Extract the [x, y] coordinate from the center of the cell holding the provided text.  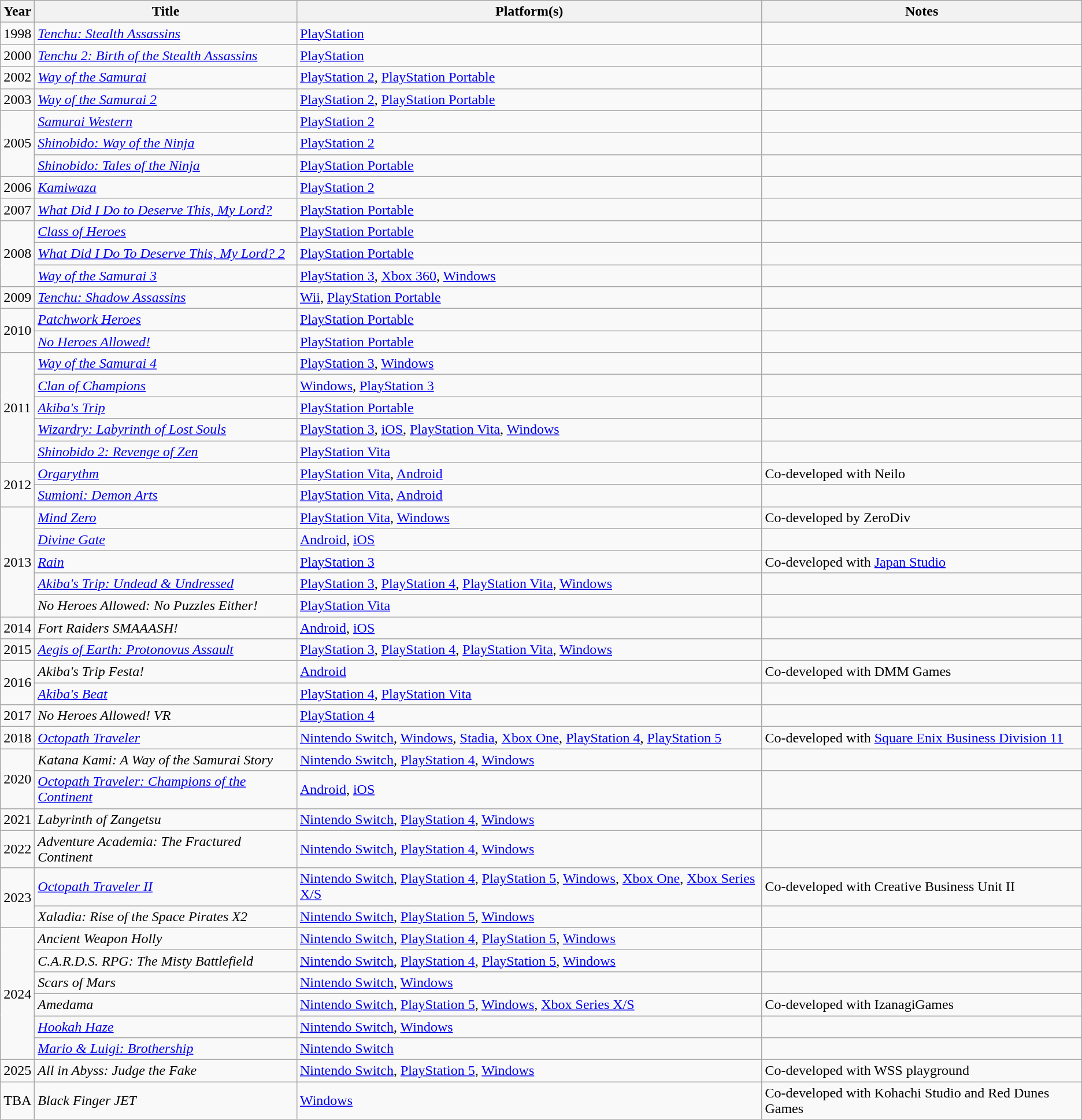
Co-developed with Neilo [921, 474]
Fort Raiders SMAAASH! [166, 627]
Akiba's Trip Festa! [166, 672]
PlayStation 3, Xbox 360, Windows [529, 276]
Tenchu 2: Birth of the Stealth Assassins [166, 56]
2008 [17, 253]
Way of the Samurai 2 [166, 99]
Nintendo Switch, Windows, Stadia, Xbox One, PlayStation 4, PlayStation 5 [529, 738]
2012 [17, 485]
Black Finger JET [166, 1101]
Octopath Traveler II [166, 887]
Orgarythm [166, 474]
Octopath Traveler: Champions of the Continent [166, 790]
2000 [17, 56]
Akiba's Beat [166, 694]
2018 [17, 738]
Way of the Samurai 4 [166, 364]
Android [529, 672]
Amedama [166, 1004]
All in Abyss: Judge the Fake [166, 1071]
What Did I Do To Deserve This, My Lord? 2 [166, 253]
2007 [17, 209]
Wizardry: Labyrinth of Lost Souls [166, 430]
2009 [17, 298]
Patchwork Heroes [166, 320]
Co-developed with WSS playground [921, 1071]
Xaladia: Rise of the Space Pirates X2 [166, 916]
No Heroes Allowed! [166, 342]
1998 [17, 34]
PlayStation 3, iOS, PlayStation Vita, Windows [529, 430]
Tenchu: Shadow Assassins [166, 298]
Windows [529, 1101]
2010 [17, 331]
2014 [17, 627]
Title [166, 12]
Shinobido: Tales of the Ninja [166, 165]
Nintendo Switch, PlayStation 5, Windows, Xbox Series X/S [529, 1004]
Nintendo Switch [529, 1049]
Year [17, 12]
Notes [921, 12]
2003 [17, 99]
2005 [17, 143]
Tenchu: Stealth Assassins [166, 34]
Wii, PlayStation Portable [529, 298]
2024 [17, 993]
Scars of Mars [166, 982]
Hookah Haze [166, 1026]
2016 [17, 683]
2020 [17, 778]
PlayStation 3, Windows [529, 364]
Platform(s) [529, 12]
2013 [17, 561]
PlayStation 3 [529, 561]
2022 [17, 849]
Co-developed by ZeroDiv [921, 518]
Kamiwaza [166, 187]
PlayStation 4, PlayStation Vita [529, 694]
Way of the Samurai 3 [166, 276]
Samurai Western [166, 121]
Mind Zero [166, 518]
Ancient Weapon Holly [166, 938]
Co-developed with Square Enix Business Division 11 [921, 738]
2011 [17, 408]
2017 [17, 716]
Shinobido 2: Revenge of Zen [166, 452]
Shinobido: Way of the Ninja [166, 143]
TBA [17, 1101]
Rain [166, 561]
Aegis of Earth: Protonovus Assault [166, 650]
Sumioni: Demon Arts [166, 496]
2025 [17, 1071]
Windows, PlayStation 3 [529, 386]
Co-developed with IzanagiGames [921, 1004]
Katana Kami: A Way of the Samurai Story [166, 760]
Way of the Samurai [166, 77]
Octopath Traveler [166, 738]
2002 [17, 77]
2015 [17, 650]
Co-developed with Kohachi Studio and Red Dunes Games [921, 1101]
Akiba's Trip [166, 408]
Mario & Luigi: Brothership [166, 1049]
Co-developed with Creative Business Unit II [921, 887]
Labyrinth of Zangetsu [166, 819]
PlayStation 4 [529, 716]
Divine Gate [166, 539]
What Did I Do to Deserve This, My Lord? [166, 209]
C.A.R.D.S. RPG: The Misty Battlefield [166, 960]
PlayStation Vita, Windows [529, 518]
Co-developed with DMM Games [921, 672]
Adventure Academia: The Fractured Continent [166, 849]
No Heroes Allowed! VR [166, 716]
2021 [17, 819]
Nintendo Switch, PlayStation 4, PlayStation 5, Windows, Xbox One, Xbox Series X/S [529, 887]
Akiba's Trip: Undead & Undressed [166, 583]
Class of Heroes [166, 231]
No Heroes Allowed: No Puzzles Either! [166, 605]
2006 [17, 187]
Clan of Champions [166, 386]
2023 [17, 897]
Co-developed with Japan Studio [921, 561]
